Find where the given text appears and provide that cell's center as (x, y) coordinate. 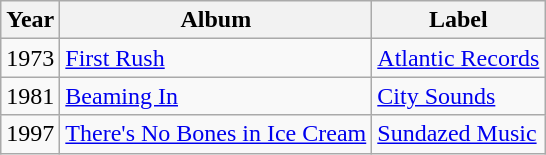
1997 (30, 134)
Atlantic Records (458, 58)
City Sounds (458, 96)
First Rush (216, 58)
Label (458, 20)
Sundazed Music (458, 134)
Album (216, 20)
1973 (30, 58)
1981 (30, 96)
There's No Bones in Ice Cream (216, 134)
Year (30, 20)
Beaming In (216, 96)
